Search for the cell housing the specified text and yield its (x, y) center coordinate. 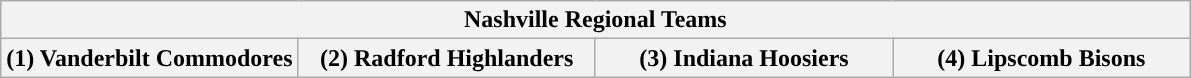
(1) Vanderbilt Commodores (150, 58)
(4) Lipscomb Bisons (1042, 58)
(3) Indiana Hoosiers (744, 58)
Nashville Regional Teams (596, 20)
(2) Radford Highlanders (446, 58)
